Return the [x, y] coordinate for the center point of the cell that contains the specified text.  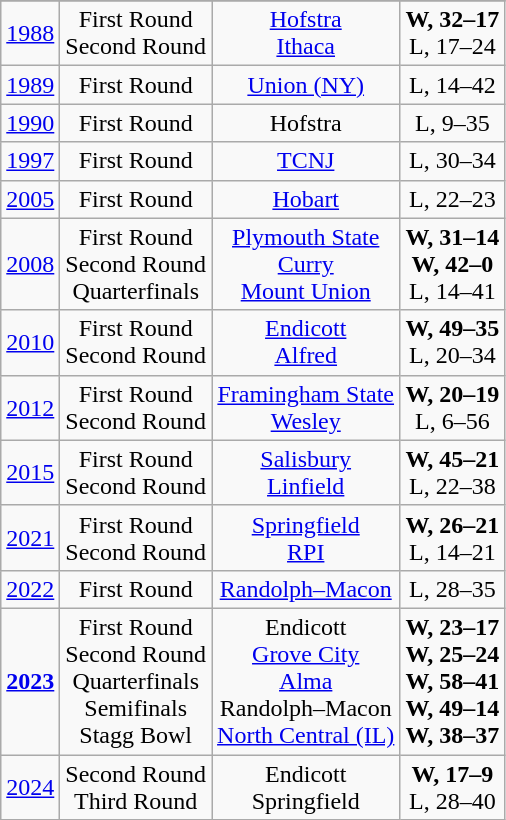
L, 30–34 [452, 161]
EndicottAlfred [306, 342]
W, 23–17W, 25–24W, 58–41W, 49–14W, 38–37 [452, 681]
SalisburyLinfield [306, 472]
2023 [30, 681]
EndicottSpringfield [306, 786]
2008 [30, 264]
W, 17–9L, 28–40 [452, 786]
L, 9–35 [452, 123]
L, 14–42 [452, 85]
Framingham StateWesley [306, 408]
1997 [30, 161]
L, 22–23 [452, 199]
W, 49–35L, 20–34 [452, 342]
Hofstra [306, 123]
EndicottGrove CityAlmaRandolph–MaconNorth Central (IL) [306, 681]
1988 [30, 34]
1989 [30, 85]
Plymouth StateCurryMount Union [306, 264]
2022 [30, 589]
W, 32–17L, 17–24 [452, 34]
W, 26–21L, 14–21 [452, 538]
L, 28–35 [452, 589]
2015 [30, 472]
W, 45–21L, 22–38 [452, 472]
2005 [30, 199]
HofstraIthaca [306, 34]
W, 20–19L, 6–56 [452, 408]
First RoundSecond RoundQuarterfinalsSemifinalsStagg Bowl [136, 681]
First RoundSecond RoundQuarterfinals [136, 264]
2012 [30, 408]
1990 [30, 123]
Union (NY) [306, 85]
2021 [30, 538]
2024 [30, 786]
SpringfieldRPI [306, 538]
W, 31–14W, 42–0L, 14–41 [452, 264]
Hobart [306, 199]
Randolph–Macon [306, 589]
2010 [30, 342]
TCNJ [306, 161]
Second RoundThird Round [136, 786]
